Provide the (x, y) coordinate of the cell's center where the given text is located.  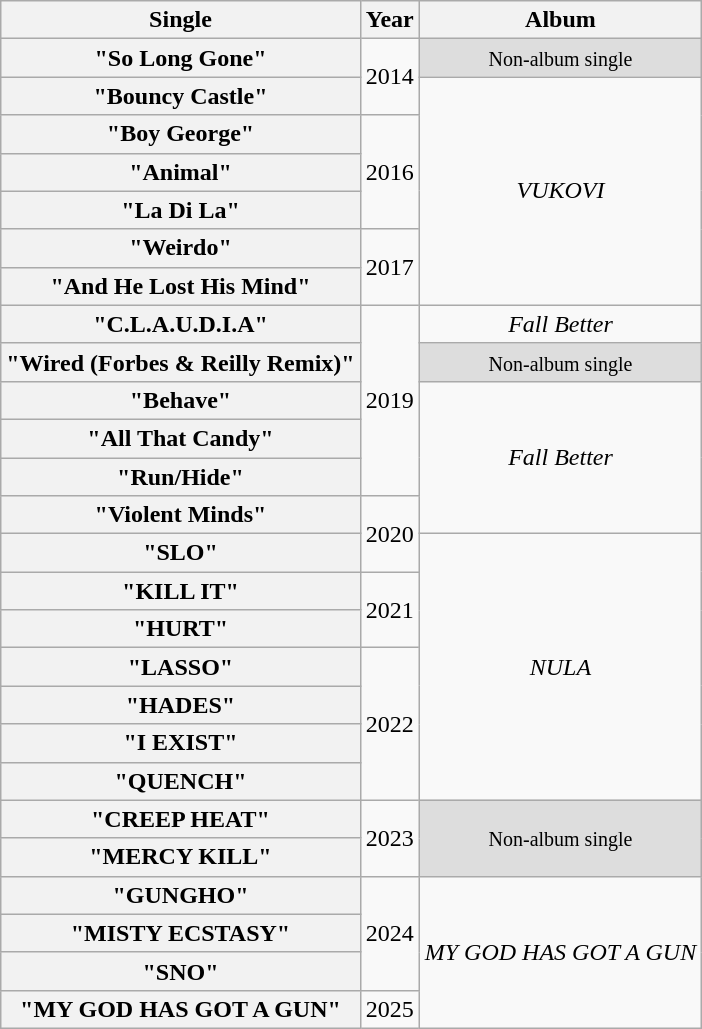
"I EXIST" (180, 743)
"HADES" (180, 705)
"KILL IT" (180, 591)
2014 (390, 77)
2019 (390, 400)
"La Di La" (180, 210)
Year (390, 20)
2024 (390, 933)
"HURT" (180, 629)
"SNO" (180, 971)
2022 (390, 724)
"MY GOD HAS GOT A GUN" (180, 1009)
"Behave" (180, 400)
"Bouncy Castle" (180, 96)
"So Long Gone" (180, 58)
2017 (390, 267)
"GUNGHO" (180, 895)
"Run/Hide" (180, 477)
2023 (390, 838)
Album (560, 20)
"QUENCH" (180, 781)
"MISTY ECSTASY" (180, 933)
"Wired (Forbes & Reilly Remix)" (180, 362)
"And He Lost His Mind" (180, 286)
"Animal" (180, 172)
"C.L.A.U.D.I.A" (180, 324)
MY GOD HAS GOT A GUN (560, 952)
VUKOVI (560, 191)
2025 (390, 1009)
"Violent Minds" (180, 515)
"LASSO" (180, 667)
"Weirdo" (180, 248)
"SLO" (180, 553)
Single (180, 20)
"MERCY KILL" (180, 857)
2021 (390, 610)
"Boy George" (180, 134)
NULA (560, 667)
"CREEP HEAT" (180, 819)
"All That Candy" (180, 438)
2016 (390, 172)
2020 (390, 534)
